Locate the cell with the specified text and output its [x, y] center coordinate. 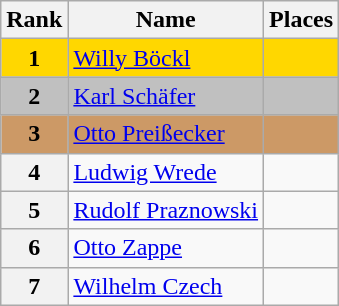
7 [34, 286]
6 [34, 248]
Karl Schäfer [166, 96]
4 [34, 172]
Willy Böckl [166, 58]
Otto Zappe [166, 248]
Wilhelm Czech [166, 286]
1 [34, 58]
Ludwig Wrede [166, 172]
Rudolf Praznowski [166, 210]
3 [34, 134]
Name [166, 20]
Places [302, 20]
2 [34, 96]
5 [34, 210]
Rank [34, 20]
Otto Preißecker [166, 134]
